Provide the (x, y) coordinate of the cell's center where the given text is located.  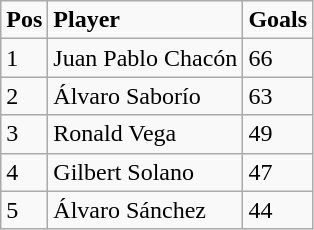
Pos (24, 20)
Juan Pablo Chacón (146, 58)
44 (278, 210)
4 (24, 172)
Player (146, 20)
2 (24, 96)
Gilbert Solano (146, 172)
1 (24, 58)
49 (278, 134)
66 (278, 58)
63 (278, 96)
Ronald Vega (146, 134)
3 (24, 134)
Álvaro Sánchez (146, 210)
5 (24, 210)
Álvaro Saborío (146, 96)
Goals (278, 20)
47 (278, 172)
